Locate the cell with the specified text and output its [X, Y] center coordinate. 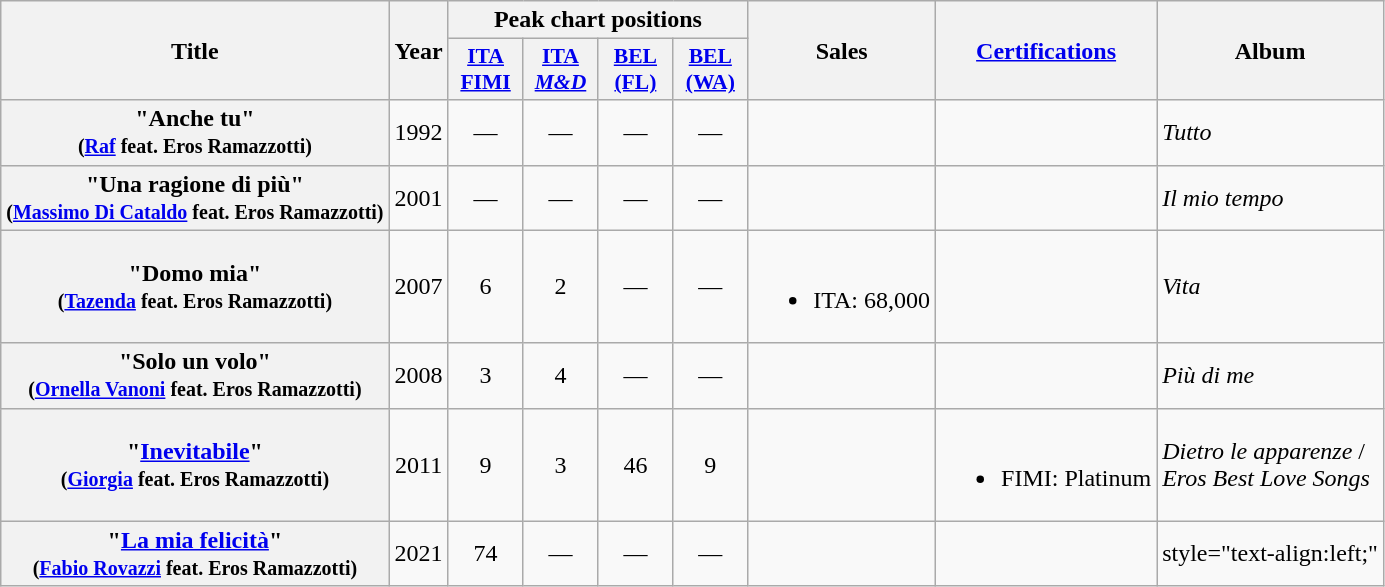
2001 [418, 198]
Vita [1270, 286]
ITAM&D [560, 70]
"Una ragione di più" (Massimo Di Cataldo feat. Eros Ramazzotti) [195, 198]
Più di me [1270, 376]
Year [418, 50]
Album [1270, 50]
2008 [418, 376]
"Anche tu"(Raf feat. Eros Ramazzotti) [195, 132]
BEL(FL) [636, 70]
"Inevitabile"(Giorgia feat. Eros Ramazzotti) [195, 464]
46 [636, 464]
Dietro le apparenze /Eros Best Love Songs [1270, 464]
"Domo mia" (Tazenda feat. Eros Ramazzotti) [195, 286]
Sales [842, 50]
2007 [418, 286]
Certifications [1046, 50]
2011 [418, 464]
74 [486, 554]
FIMI: Platinum [1046, 464]
Title [195, 50]
2021 [418, 554]
style="text-align:left;" [1270, 554]
ITAFIMI [486, 70]
6 [486, 286]
Tutto [1270, 132]
"La mia felicità" (Fabio Rovazzi feat. Eros Ramazzotti) [195, 554]
Peak chart positions [598, 20]
BEL(WA) [710, 70]
"Solo un volo" (Ornella Vanoni feat. Eros Ramazzotti) [195, 376]
4 [560, 376]
ITA: 68,000 [842, 286]
2 [560, 286]
1992 [418, 132]
Il mio tempo [1270, 198]
